Scan for the cell matching the given text and deliver its [x, y] coordinate at center. 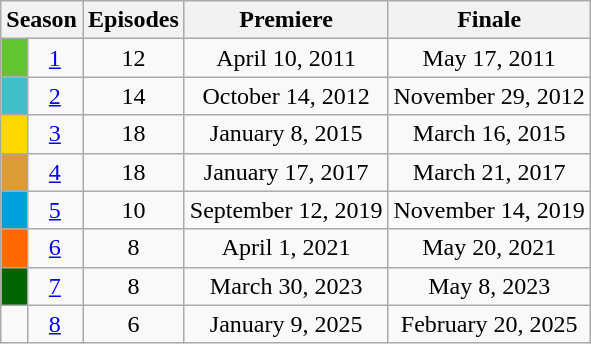
March 21, 2017 [489, 172]
March 30, 2023 [286, 286]
7 [54, 286]
March 16, 2015 [489, 134]
November 29, 2012 [489, 96]
10 [133, 210]
Season [42, 20]
3 [54, 134]
2 [54, 96]
January 9, 2025 [286, 324]
Episodes [133, 20]
May 20, 2021 [489, 248]
January 8, 2015 [286, 134]
4 [54, 172]
12 [133, 58]
September 12, 2019 [286, 210]
May 17, 2011 [489, 58]
November 14, 2019 [489, 210]
Finale [489, 20]
1 [54, 58]
May 8, 2023 [489, 286]
Premiere [286, 20]
14 [133, 96]
5 [54, 210]
October 14, 2012 [286, 96]
January 17, 2017 [286, 172]
April 1, 2021 [286, 248]
February 20, 2025 [489, 324]
April 10, 2011 [286, 58]
